Find where the given text appears and provide that cell's center as [X, Y] coordinate. 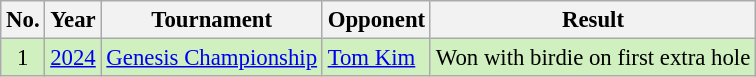
2024 [73, 58]
Genesis Championship [212, 58]
1 [23, 58]
Tom Kim [376, 58]
Result [592, 20]
Opponent [376, 20]
No. [23, 20]
Won with birdie on first extra hole [592, 58]
Tournament [212, 20]
Year [73, 20]
